Detect which cell encompasses the target text, then output its [X, Y] center coordinate. 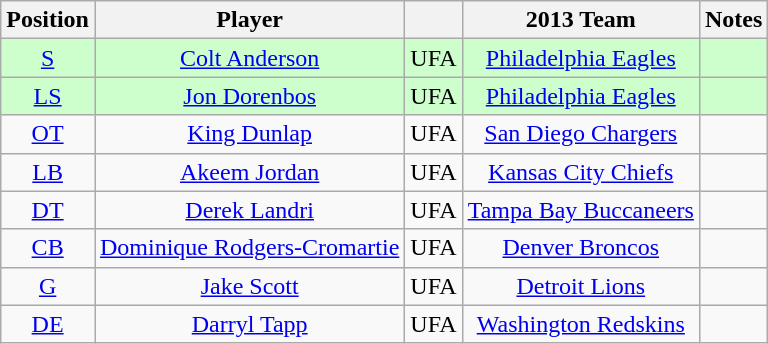
Colt Anderson [249, 58]
Washington Redskins [580, 324]
2013 Team [580, 20]
Denver Broncos [580, 248]
Player [249, 20]
S [48, 58]
DE [48, 324]
Akeem Jordan [249, 172]
Tampa Bay Buccaneers [580, 210]
Darryl Tapp [249, 324]
Jon Dorenbos [249, 96]
CB [48, 248]
Position [48, 20]
DT [48, 210]
Notes [733, 20]
Kansas City Chiefs [580, 172]
Detroit Lions [580, 286]
King Dunlap [249, 134]
Derek Landri [249, 210]
OT [48, 134]
San Diego Chargers [580, 134]
Jake Scott [249, 286]
Dominique Rodgers-Cromartie [249, 248]
G [48, 286]
LS [48, 96]
LB [48, 172]
